Provide the (x, y) coordinate of the cell's center where the given text is located.  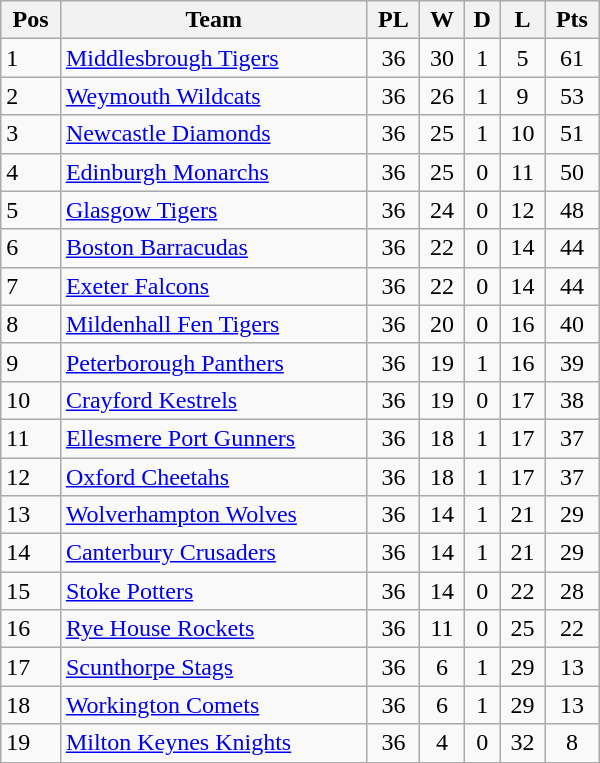
Boston Barracudas (214, 248)
Team (214, 20)
50 (572, 172)
PL (394, 20)
32 (522, 743)
Ellesmere Port Gunners (214, 438)
39 (572, 362)
28 (572, 591)
Rye House Rockets (214, 629)
Mildenhall Fen Tigers (214, 324)
24 (442, 210)
Workington Comets (214, 705)
Weymouth Wildcats (214, 96)
2 (31, 96)
30 (442, 58)
Middlesbrough Tigers (214, 58)
Crayford Kestrels (214, 400)
W (442, 20)
Edinburgh Monarchs (214, 172)
40 (572, 324)
26 (442, 96)
Milton Keynes Knights (214, 743)
Exeter Falcons (214, 286)
Peterborough Panthers (214, 362)
7 (31, 286)
Canterbury Crusaders (214, 553)
20 (442, 324)
Newcastle Diamonds (214, 134)
15 (31, 591)
48 (572, 210)
61 (572, 58)
Wolverhampton Wolves (214, 515)
38 (572, 400)
3 (31, 134)
51 (572, 134)
Pts (572, 20)
D (482, 20)
L (522, 20)
53 (572, 96)
Stoke Potters (214, 591)
Pos (31, 20)
Glasgow Tigers (214, 210)
Oxford Cheetahs (214, 477)
Scunthorpe Stags (214, 667)
